Provide the (x, y) coordinate of the cell's center where the given text is located.  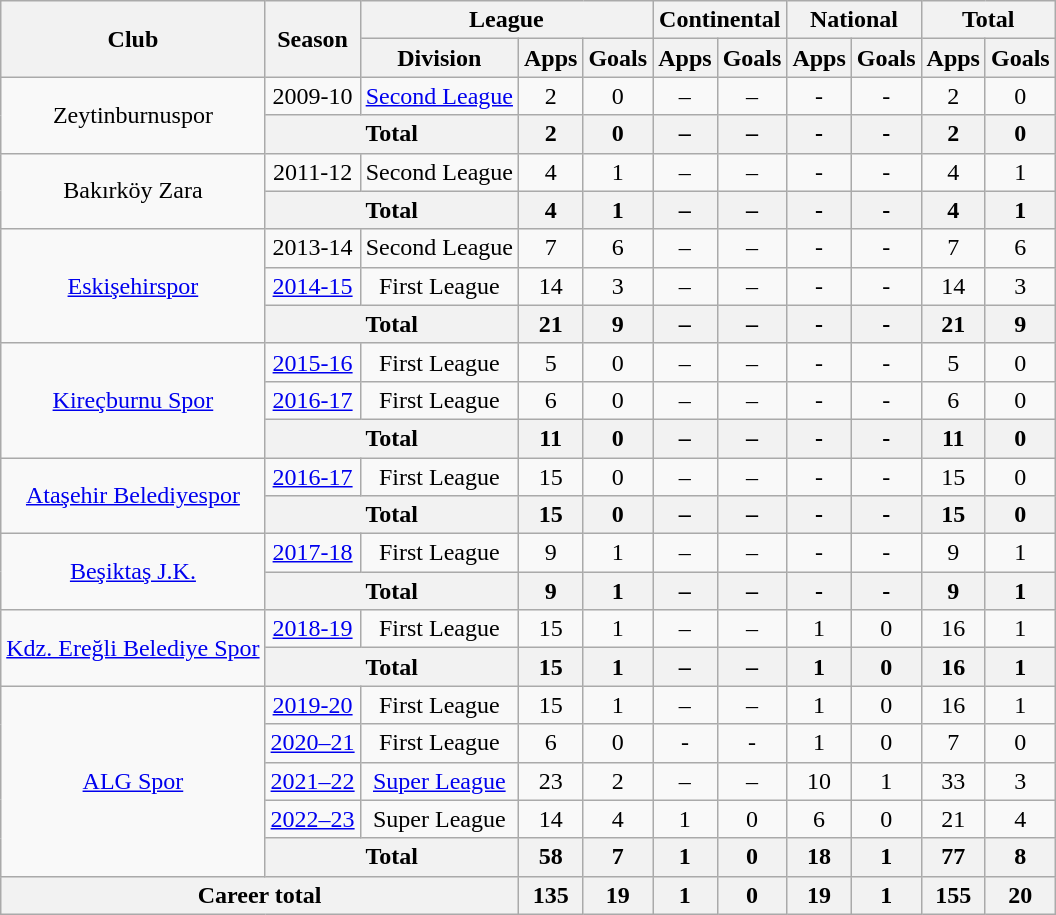
2013-14 (312, 248)
Beşiktaş J.K. (133, 572)
20 (1020, 895)
2014-15 (312, 286)
8 (1020, 857)
2018-19 (312, 629)
2011-12 (312, 172)
2021–22 (312, 781)
Bakırköy Zara (133, 191)
2019-20 (312, 705)
Division (439, 58)
2017-18 (312, 553)
23 (550, 781)
77 (953, 857)
League (506, 20)
2022–23 (312, 819)
18 (819, 857)
Eskişehirspor (133, 286)
Career total (260, 895)
155 (953, 895)
Season (312, 39)
2009-10 (312, 96)
2020–21 (312, 743)
ALG Spor (133, 781)
Kireçburnu Spor (133, 400)
Zeytinburnuspor (133, 115)
Club (133, 39)
Continental (720, 20)
58 (550, 857)
10 (819, 781)
135 (550, 895)
National (854, 20)
Ataşehir Belediyespor (133, 496)
2015-16 (312, 362)
33 (953, 781)
Kdz. Ereğli Belediye Spor (133, 648)
